Pinpoint the cell where the given text exists, returning its [x, y] midpoint coordinate. 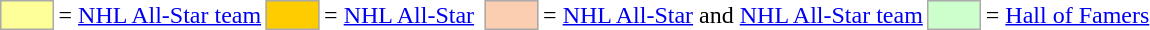
= NHL All-Star [400, 15]
= NHL All-Star team [160, 15]
= NHL All-Star and NHL All-Star team [734, 15]
